Search for the cell housing the specified text and yield its (X, Y) center coordinate. 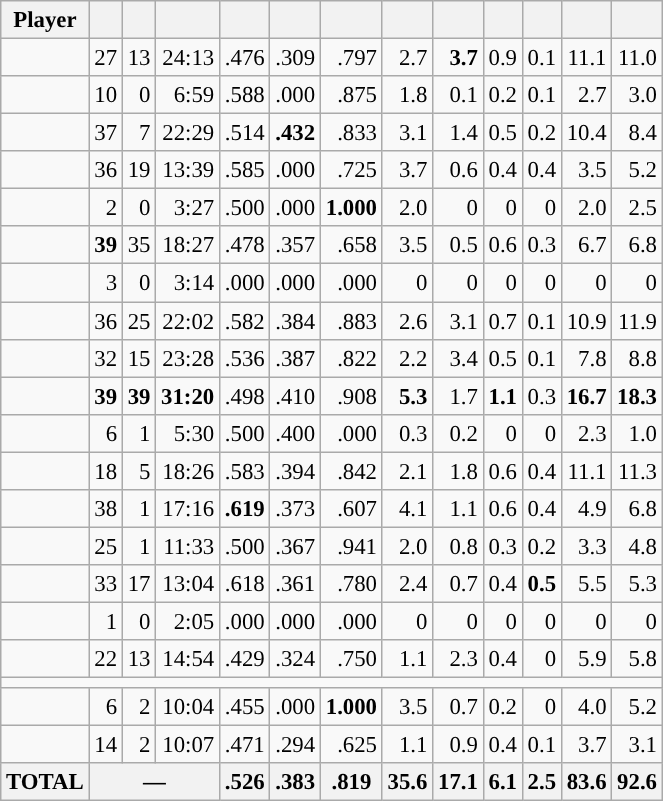
.324 (295, 659)
.941 (351, 546)
.429 (245, 659)
.526 (245, 782)
4.8 (637, 546)
.394 (295, 471)
3.4 (458, 358)
.908 (351, 396)
18.3 (637, 396)
10 (106, 95)
.514 (245, 133)
10:07 (188, 745)
5.5 (586, 584)
18:26 (188, 471)
15 (138, 358)
2.4 (407, 584)
.373 (295, 509)
27 (106, 58)
3:14 (188, 283)
.357 (295, 245)
2.1 (407, 471)
5:30 (188, 433)
13:39 (188, 170)
92.6 (637, 782)
1.0 (637, 433)
7.8 (586, 358)
32 (106, 358)
11.0 (637, 58)
10.9 (586, 321)
.883 (351, 321)
83.6 (586, 782)
37 (106, 133)
35 (138, 245)
.383 (295, 782)
38 (106, 509)
2:05 (188, 621)
.607 (351, 509)
11.9 (637, 321)
31:20 (188, 396)
35.6 (407, 782)
14 (106, 745)
2.2 (407, 358)
10:04 (188, 707)
3.0 (637, 95)
22:02 (188, 321)
2.6 (407, 321)
.658 (351, 245)
.471 (245, 745)
.725 (351, 170)
5.8 (637, 659)
5 (138, 471)
.476 (245, 58)
6.1 (502, 782)
11:33 (188, 546)
.478 (245, 245)
17:16 (188, 509)
.400 (295, 433)
.797 (351, 58)
16.7 (586, 396)
.842 (351, 471)
23:28 (188, 358)
33 (106, 584)
.583 (245, 471)
TOTAL (45, 782)
22:29 (188, 133)
22 (106, 659)
4.1 (407, 509)
11.3 (637, 471)
14:54 (188, 659)
.367 (295, 546)
8.8 (637, 358)
18:27 (188, 245)
.384 (295, 321)
.585 (245, 170)
3.3 (586, 546)
18 (106, 471)
.432 (295, 133)
7 (138, 133)
17 (138, 584)
.410 (295, 396)
.822 (351, 358)
.780 (351, 584)
.875 (351, 95)
13:04 (188, 584)
6.7 (586, 245)
1.4 (458, 133)
17.1 (458, 782)
8.4 (637, 133)
.387 (295, 358)
.833 (351, 133)
4.0 (586, 707)
.309 (295, 58)
.819 (351, 782)
.582 (245, 321)
10.4 (586, 133)
.618 (245, 584)
3 (106, 283)
0.8 (458, 546)
24:13 (188, 58)
5.9 (586, 659)
.619 (245, 509)
.455 (245, 707)
.294 (295, 745)
Player (45, 20)
.625 (351, 745)
.361 (295, 584)
.536 (245, 358)
3:27 (188, 208)
— (154, 782)
1.7 (458, 396)
.750 (351, 659)
.498 (245, 396)
.588 (245, 95)
6:59 (188, 95)
4.9 (586, 509)
19 (138, 170)
